From the cell containing the given text, extract its center point as [X, Y] coordinate. 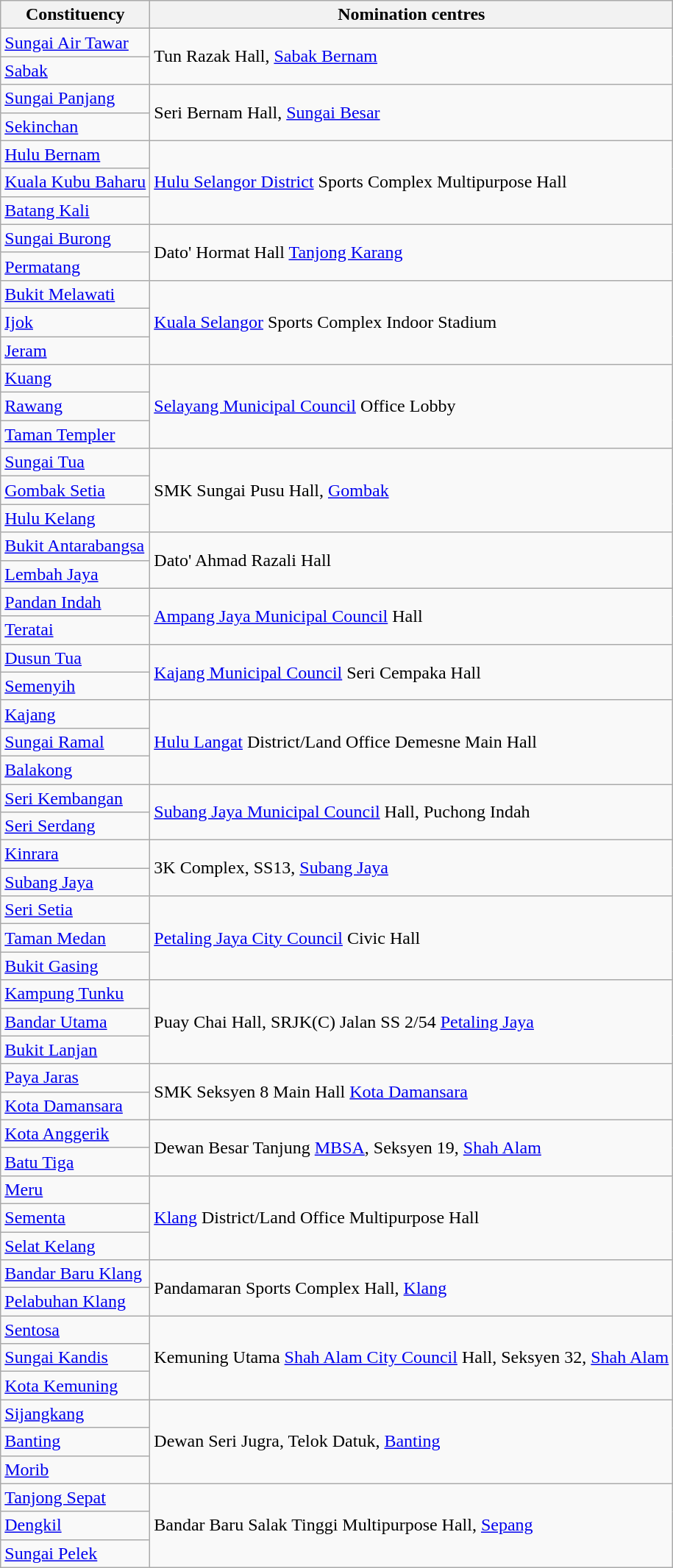
Bandar Baru Klang [75, 1274]
Banting [75, 1442]
Dusun Tua [75, 658]
Hulu Selangor District Sports Complex Multipurpose Hall [412, 182]
Dengkil [75, 1525]
Taman Medan [75, 938]
Kinrara [75, 854]
Bukit Antarabangsa [75, 546]
Pelabuhan Klang [75, 1302]
Kuala Kubu Baharu [75, 182]
3K Complex, SS13, Subang Jaya [412, 868]
Hulu Kelang [75, 518]
Sekinchan [75, 126]
Morib [75, 1469]
Bukit Lanjan [75, 1050]
Pandan Indah [75, 602]
Dewan Besar Tanjung MBSA, Seksyen 19, Shah Alam [412, 1148]
Kuang [75, 379]
Tun Razak Hall, Sabak Bernam [412, 57]
Sungai Kandis [75, 1358]
Subang Jaya Municipal Council Hall, Puchong Indah [412, 812]
Constituency [75, 15]
Sungai Panjang [75, 99]
Sementa [75, 1217]
Seri Setia [75, 910]
Bandar Baru Salak Tinggi Multipurpose Hall, Sepang [412, 1525]
Bukit Gasing [75, 966]
Petaling Jaya City Council Civic Hall [412, 938]
Kota Kemuning [75, 1386]
Kota Damansara [75, 1106]
Gombak Setia [75, 490]
Seri Bernam Hall, Sungai Besar [412, 112]
Puay Chai Hall, SRJK(C) Jalan SS 2/54 Petaling Jaya [412, 1022]
Sungai Tua [75, 462]
Taman Templer [75, 434]
Kota Anggerik [75, 1134]
Dato' Hormat Hall Tanjong Karang [412, 252]
Jeram [75, 351]
Sabak [75, 71]
SMK Seksyen 8 Main Hall Kota Damansara [412, 1092]
Kajang Municipal Council Seri Cempaka Hall [412, 672]
Subang Jaya [75, 882]
Sentosa [75, 1330]
Kemuning Utama Shah Alam City Council Hall, Seksyen 32, Shah Alam [412, 1358]
Selayang Municipal Council Office Lobby [412, 407]
Semenyih [75, 686]
Seri Serdang [75, 826]
Seri Kembangan [75, 798]
Selat Kelang [75, 1246]
Sungai Ramal [75, 742]
Permatang [75, 266]
SMK Sungai Pusu Hall, Gombak [412, 490]
Sungai Burong [75, 238]
Rawang [75, 407]
Kajang [75, 714]
Ijok [75, 322]
Dewan Seri Jugra, Telok Datuk, Banting [412, 1442]
Sungai Pelek [75, 1553]
Tanjong Sepat [75, 1497]
Sijangkang [75, 1414]
Bandar Utama [75, 1022]
Sungai Air Tawar [75, 43]
Nomination centres [412, 15]
Pandamaran Sports Complex Hall, Klang [412, 1288]
Meru [75, 1189]
Balakong [75, 770]
Batang Kali [75, 210]
Klang District/Land Office Multipurpose Hall [412, 1217]
Ampang Jaya Municipal Council Hall [412, 616]
Batu Tiga [75, 1161]
Dato' Ahmad Razali Hall [412, 560]
Kampung Tunku [75, 994]
Kuala Selangor Sports Complex Indoor Stadium [412, 322]
Teratai [75, 630]
Hulu Langat District/Land Office Demesne Main Hall [412, 742]
Hulu Bernam [75, 154]
Paya Jaras [75, 1078]
Lembah Jaya [75, 574]
Bukit Melawati [75, 294]
